Return the (X, Y) coordinate for the center point of the cell that contains the specified text.  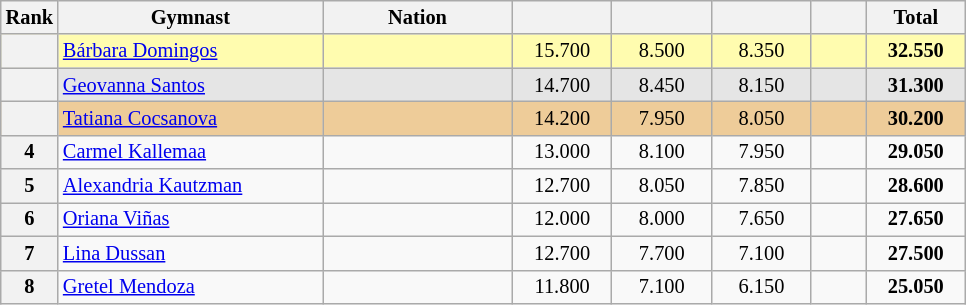
27.650 (916, 219)
8.500 (662, 51)
12.000 (562, 219)
5 (30, 186)
13.000 (562, 152)
8.150 (762, 85)
7 (30, 253)
Geovanna Santos (190, 85)
Tatiana Cocsanova (190, 118)
Nation (418, 17)
6 (30, 219)
Alexandria Kautzman (190, 186)
29.050 (916, 152)
14.200 (562, 118)
15.700 (562, 51)
8 (30, 287)
7.650 (762, 219)
32.550 (916, 51)
7.850 (762, 186)
Oriana Viñas (190, 219)
27.500 (916, 253)
4 (30, 152)
11.800 (562, 287)
28.600 (916, 186)
Lina Dussan (190, 253)
31.300 (916, 85)
Carmel Kallemaa (190, 152)
8.450 (662, 85)
Total (916, 17)
Gymnast (190, 17)
8.100 (662, 152)
14.700 (562, 85)
30.200 (916, 118)
25.050 (916, 287)
8.350 (762, 51)
8.000 (662, 219)
7.700 (662, 253)
Gretel Mendoza (190, 287)
Rank (30, 17)
Bárbara Domingos (190, 51)
6.150 (762, 287)
